Provide the (X, Y) coordinate of the cell's center where the given text is located.  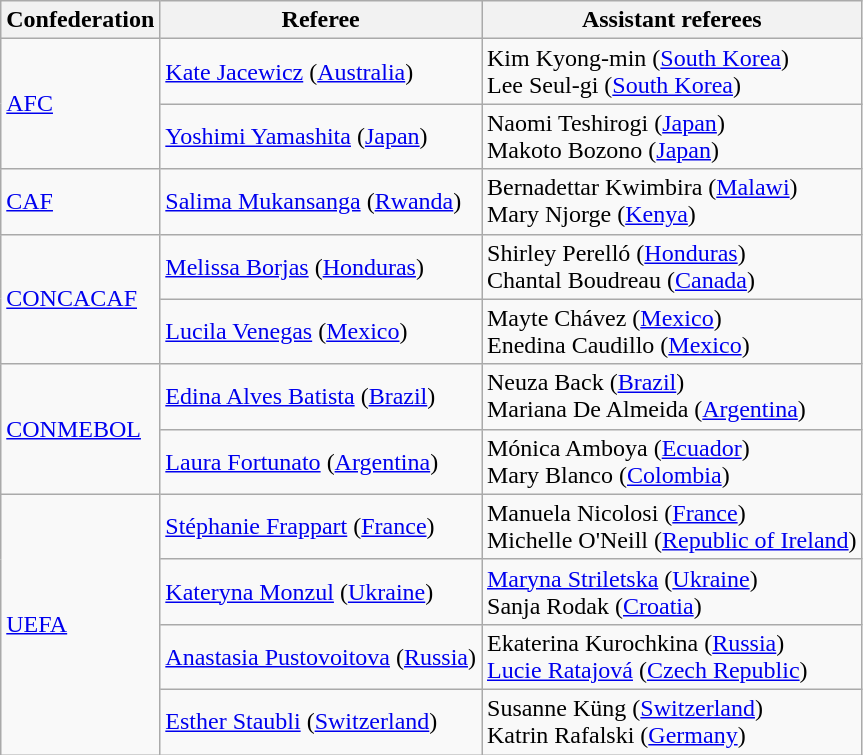
Neuza Back (Brazil)Mariana De Almeida (Argentina) (672, 396)
CAF (80, 202)
Melissa Borjas (Honduras) (321, 266)
Salima Mukansanga (Rwanda) (321, 202)
Mayte Chávez (Mexico)Enedina Caudillo (Mexico) (672, 332)
Maryna Striletska (Ukraine)Sanja Rodak (Croatia) (672, 592)
AFC (80, 104)
Manuela Nicolosi (France)Michelle O'Neill (Republic of Ireland) (672, 526)
Susanne Küng (Switzerland)Katrin Rafalski (Germany) (672, 722)
Kim Kyong-min (South Korea)Lee Seul-gi (South Korea) (672, 72)
Kate Jacewicz (Australia) (321, 72)
CONCACAF (80, 299)
Confederation (80, 20)
Ekaterina Kurochkina (Russia)Lucie Ratajová (Czech Republic) (672, 656)
Assistant referees (672, 20)
Anastasia Pustovoitova (Russia) (321, 656)
Lucila Venegas (Mexico) (321, 332)
Kateryna Monzul (Ukraine) (321, 592)
Edina Alves Batista (Brazil) (321, 396)
Yoshimi Yamashita (Japan) (321, 136)
Naomi Teshirogi (Japan)Makoto Bozono (Japan) (672, 136)
UEFA (80, 624)
CONMEBOL (80, 429)
Shirley Perelló (Honduras)Chantal Boudreau (Canada) (672, 266)
Referee (321, 20)
Stéphanie Frappart (France) (321, 526)
Esther Staubli (Switzerland) (321, 722)
Mónica Amboya (Ecuador)Mary Blanco (Colombia) (672, 462)
Laura Fortunato (Argentina) (321, 462)
Bernadettar Kwimbira (Malawi)Mary Njorge (Kenya) (672, 202)
